Pinpoint the cell where the given text exists, returning its (X, Y) midpoint coordinate. 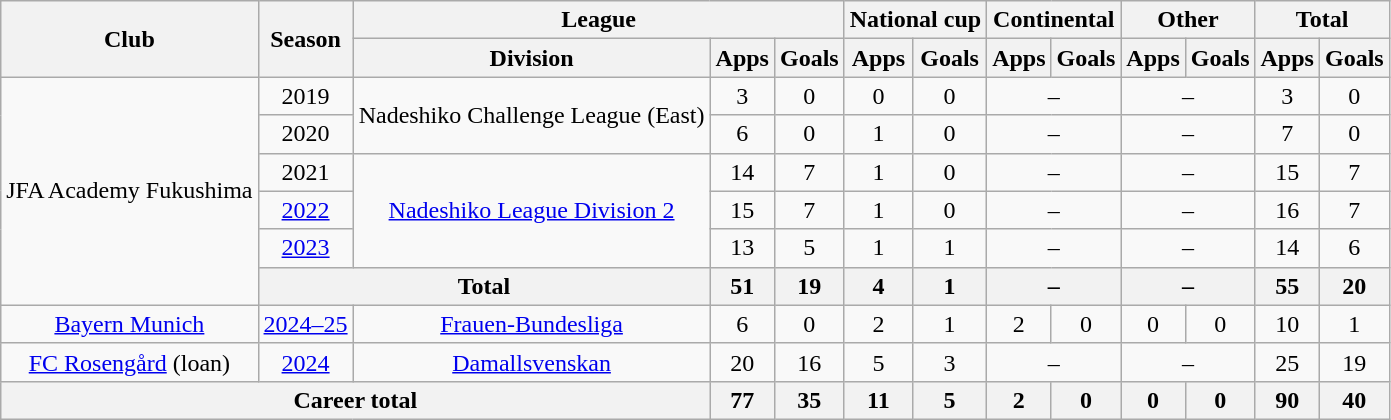
2024–25 (306, 324)
2020 (306, 134)
Bayern Munich (130, 324)
13 (742, 248)
Damallsvenskan (532, 362)
Season (306, 39)
2021 (306, 172)
Frauen-Bundesliga (532, 324)
Nadeshiko League Division 2 (532, 210)
JFA Academy Fukushima (130, 191)
2024 (306, 362)
Nadeshiko Challenge League (East) (532, 115)
Other (1188, 20)
2019 (306, 96)
90 (1287, 400)
FC Rosengård (loan) (130, 362)
35 (809, 400)
4 (878, 286)
40 (1354, 400)
Club (130, 39)
Continental (1054, 20)
2022 (306, 210)
Division (532, 58)
Career total (356, 400)
League (598, 20)
10 (1287, 324)
11 (878, 400)
77 (742, 400)
55 (1287, 286)
25 (1287, 362)
51 (742, 286)
National cup (915, 20)
2023 (306, 248)
